From the cell containing the given text, extract its center point as [X, Y] coordinate. 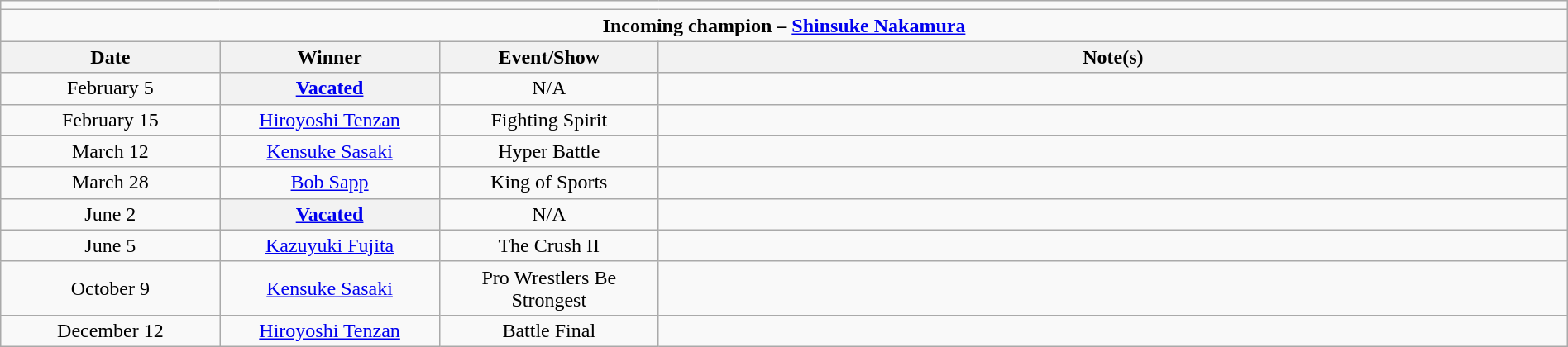
June 5 [111, 245]
Date [111, 57]
Kazuyuki Fujita [329, 245]
March 28 [111, 183]
Note(s) [1113, 57]
Bob Sapp [329, 183]
The Crush II [549, 245]
February 5 [111, 88]
Battle Final [549, 330]
Winner [329, 57]
October 9 [111, 288]
Pro Wrestlers Be Strongest [549, 288]
June 2 [111, 214]
King of Sports [549, 183]
March 12 [111, 151]
Fighting Spirit [549, 120]
February 15 [111, 120]
Incoming champion – Shinsuke Nakamura [784, 26]
Event/Show [549, 57]
December 12 [111, 330]
Hyper Battle [549, 151]
